Capture the cell that displays the provided text and extract its [x, y] central coordinate. 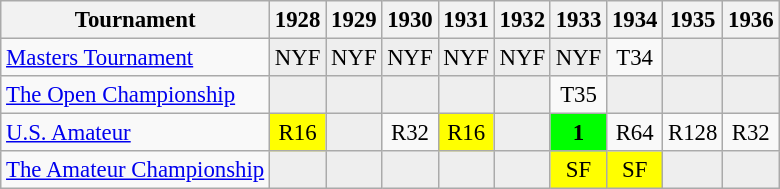
U.S. Amateur [136, 133]
The Open Championship [136, 95]
1931 [466, 20]
1 [578, 133]
1936 [751, 20]
Tournament [136, 20]
The Amateur Championship [136, 170]
T35 [578, 95]
1934 [635, 20]
R128 [693, 133]
1933 [578, 20]
1928 [298, 20]
1929 [354, 20]
Masters Tournament [136, 58]
T34 [635, 58]
R64 [635, 133]
1935 [693, 20]
1930 [410, 20]
1932 [522, 20]
